From the cell containing the given text, extract its center point as (X, Y) coordinate. 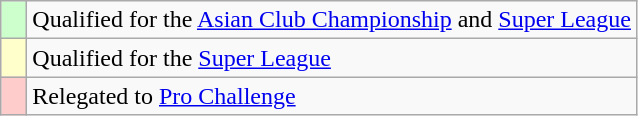
Relegated to Pro Challenge (332, 96)
Qualified for the Asian Club Championship and Super League (332, 20)
Qualified for the Super League (332, 58)
